From the cell containing the given text, extract its center point as [x, y] coordinate. 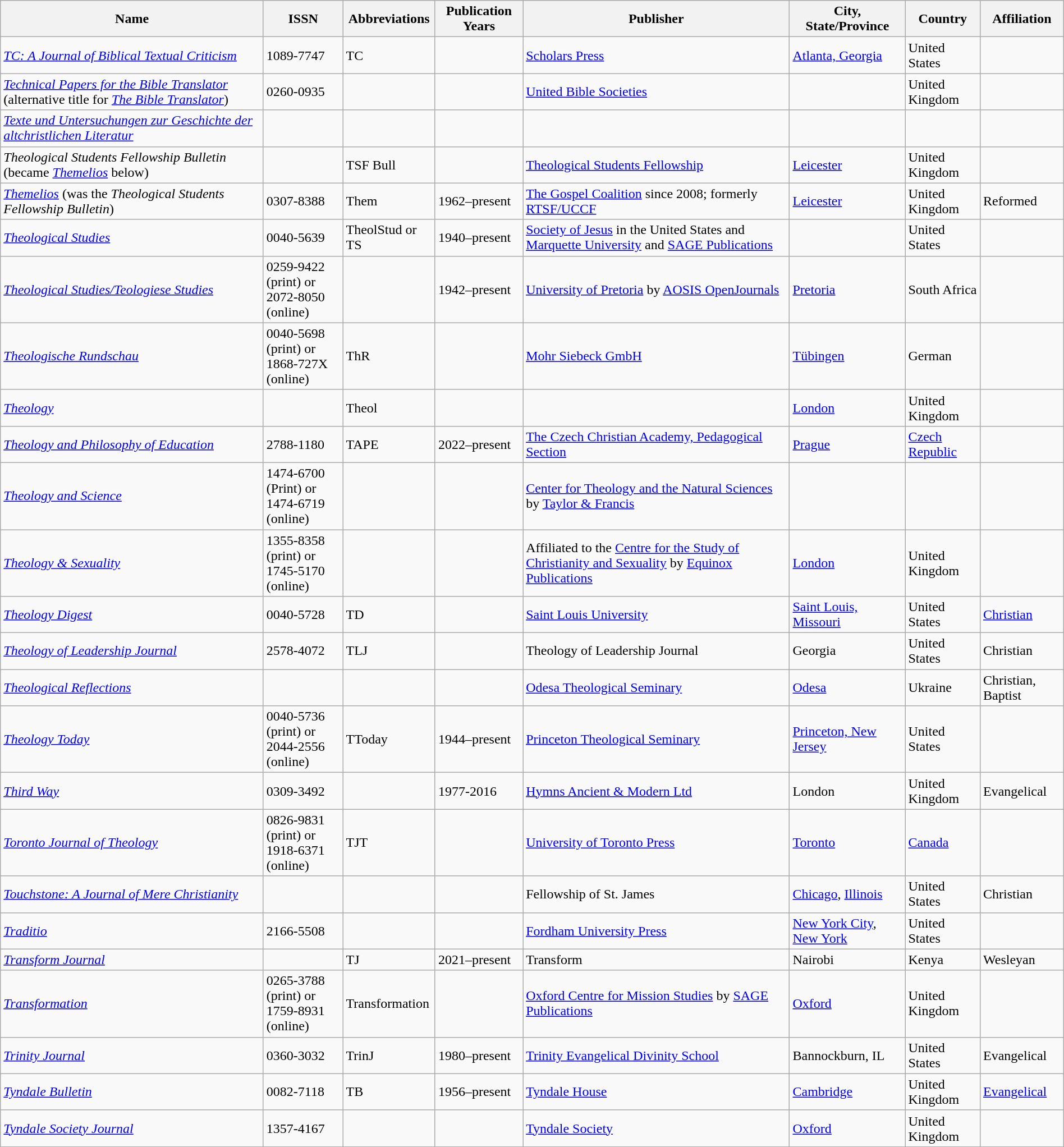
Princeton Theological Seminary [657, 740]
Christian, Baptist [1021, 688]
1355-8358 (print) or1745-5170 (online) [303, 563]
Kenya [943, 960]
Hymns Ancient & Modern Ltd [657, 791]
Theological Reflections [132, 688]
German [943, 356]
New York City, New York [847, 930]
0307-8388 [303, 201]
TSF Bull [389, 165]
Society of Jesus in the United States and Marquette University and SAGE Publications [657, 238]
TC: A Journal of Biblical Textual Criticism [132, 55]
Trinity Journal [132, 1055]
City, State/Province [847, 19]
TJ [389, 960]
TheolStud or TS [389, 238]
The Gospel Coalition since 2008; formerly RTSF/UCCF [657, 201]
0040-5736 (print) or2044-2556 (online) [303, 740]
Odesa [847, 688]
1977-2016 [479, 791]
Tyndale Society [657, 1128]
Nairobi [847, 960]
0826-9831 (print) or1918-6371 (online) [303, 843]
Theol [389, 407]
University of Pretoria by AOSIS OpenJournals [657, 290]
0259-9422 (print) or2072-8050 (online) [303, 290]
Traditio [132, 930]
0260-0935 [303, 92]
TB [389, 1092]
0082-7118 [303, 1092]
Transform [657, 960]
Theologische Rundschau [132, 356]
Theological Studies [132, 238]
Third Way [132, 791]
Tyndale House [657, 1092]
0360-3032 [303, 1055]
TJT [389, 843]
2021–present [479, 960]
1940–present [479, 238]
Canada [943, 843]
Odesa Theological Seminary [657, 688]
0040-5728 [303, 615]
Saint Louis, Missouri [847, 615]
1980–present [479, 1055]
1089-7747 [303, 55]
Theology Today [132, 740]
TToday [389, 740]
Czech Republic [943, 444]
United Bible Societies [657, 92]
Name [132, 19]
2022–present [479, 444]
Technical Papers for the Bible Translator (alternative title for The Bible Translator) [132, 92]
TLJ [389, 651]
Affiliation [1021, 19]
Theology [132, 407]
Oxford Centre for Mission Studies by SAGE Publications [657, 1003]
Theological Students Fellowship Bulletin (became Themelios below) [132, 165]
2578-4072 [303, 651]
ThR [389, 356]
Princeton, New Jersey [847, 740]
0309-3492 [303, 791]
Prague [847, 444]
2788-1180 [303, 444]
TD [389, 615]
Touchstone: A Journal of Mere Christianity [132, 894]
0040-5698 (print) or1868-727X (online) [303, 356]
Reformed [1021, 201]
Saint Louis University [657, 615]
South Africa [943, 290]
Scholars Press [657, 55]
Pretoria [847, 290]
Theology and Philosophy of Education [132, 444]
Cambridge [847, 1092]
Texte und Untersuchungen zur Geschichte der altchristlichen Literatur [132, 128]
Publication Years [479, 19]
Country [943, 19]
1942–present [479, 290]
Publisher [657, 19]
Georgia [847, 651]
Tyndale Bulletin [132, 1092]
0265-3788 (print) or1759-8931 (online) [303, 1003]
0040-5639 [303, 238]
Bannockburn, IL [847, 1055]
Atlanta, Georgia [847, 55]
Wesleyan [1021, 960]
Trinity Evangelical Divinity School [657, 1055]
1944–present [479, 740]
University of Toronto Press [657, 843]
Affiliated to the Centre for the Study of Christianity and Sexuality by Equinox Publications [657, 563]
Theological Studies/Teologiese Studies [132, 290]
Fordham University Press [657, 930]
1956–present [479, 1092]
Center for Theology and the Natural Sciences by Taylor & Francis [657, 496]
Fellowship of St. James [657, 894]
Theological Students Fellowship [657, 165]
Toronto Journal of Theology [132, 843]
Chicago, Illinois [847, 894]
Theology & Sexuality [132, 563]
1474-6700 (Print) or1474-6719 (online) [303, 496]
Abbreviations [389, 19]
Tyndale Society Journal [132, 1128]
TAPE [389, 444]
1357-4167 [303, 1128]
Mohr Siebeck GmbH [657, 356]
1962–present [479, 201]
Theology and Science [132, 496]
Themelios (was the Theological Students Fellowship Bulletin) [132, 201]
Toronto [847, 843]
TC [389, 55]
Tübingen [847, 356]
Theology Digest [132, 615]
ISSN [303, 19]
Them [389, 201]
The Czech Christian Academy, Pedagogical Section [657, 444]
Transform Journal [132, 960]
2166-5508 [303, 930]
TrinJ [389, 1055]
Ukraine [943, 688]
